Capture the cell that displays the provided text and extract its (x, y) central coordinate. 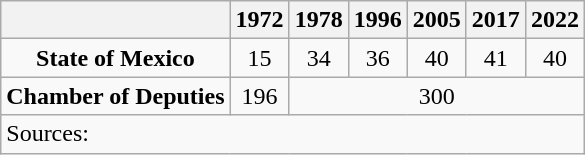
1978 (318, 20)
300 (436, 96)
34 (318, 58)
41 (496, 58)
196 (260, 96)
2005 (436, 20)
15 (260, 58)
1972 (260, 20)
Chamber of Deputies (116, 96)
2017 (496, 20)
Sources: (293, 134)
36 (378, 58)
State of Mexico (116, 58)
2022 (554, 20)
1996 (378, 20)
